For the text-containing cell, return its midpoint in (X, Y) coordinate format. 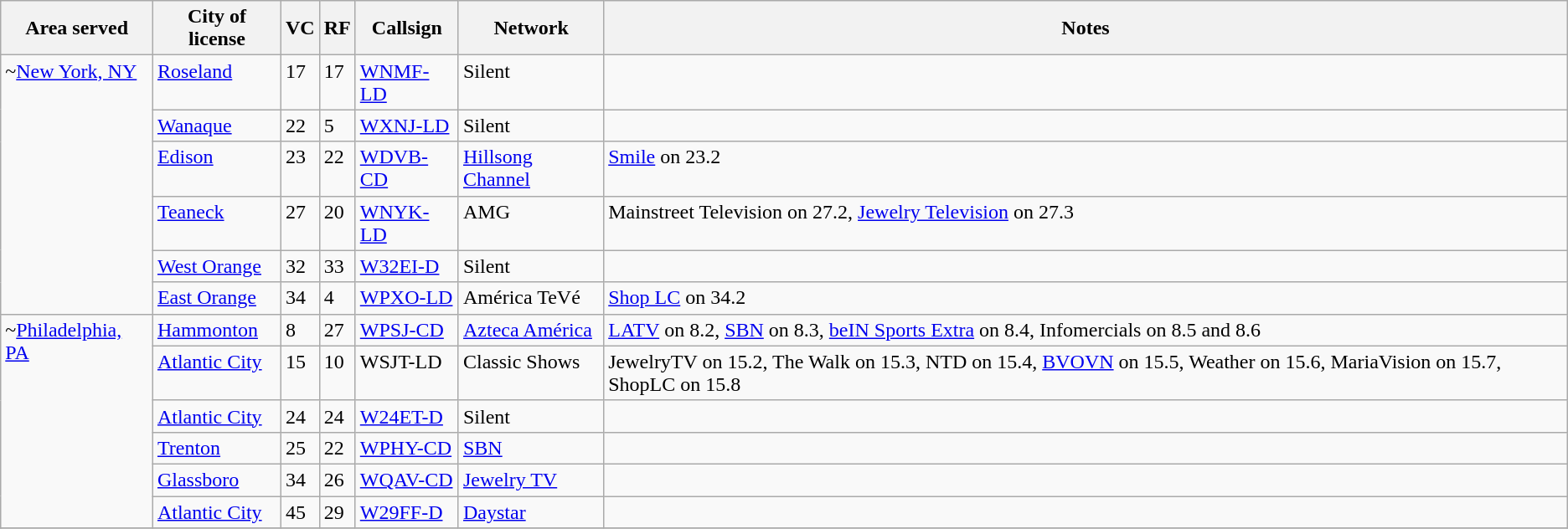
Edison (216, 169)
Teaneck (216, 223)
WNMF-LD (407, 82)
LATV on 8.2, SBN on 8.3, beIN Sports Extra on 8.4, Infomercials on 8.5 and 8.6 (1086, 330)
Trenton (216, 448)
VC (300, 28)
Smile on 23.2 (1086, 169)
Network (531, 28)
Roseland (216, 82)
20 (337, 223)
25 (300, 448)
Notes (1086, 28)
SBN (531, 448)
RF (337, 28)
Wanaque (216, 126)
W32EI-D (407, 266)
JewelryTV on 15.2, The Walk on 15.3, NTD on 15.4, BVOVN on 15.5, Weather on 15.6, MariaVision on 15.7, ShopLC on 15.8 (1086, 373)
West Orange (216, 266)
Callsign (407, 28)
WNYK-LD (407, 223)
33 (337, 266)
W29FF-D (407, 511)
32 (300, 266)
Classic Shows (531, 373)
Hillsong Channel (531, 169)
~New York, NY (77, 184)
WPXO-LD (407, 298)
W24ET-D (407, 416)
8 (300, 330)
City of license (216, 28)
Area served (77, 28)
Glassboro (216, 480)
WXNJ-LD (407, 126)
AMG (531, 223)
WQAV-CD (407, 480)
Mainstreet Television on 27.2, Jewelry Television on 27.3 (1086, 223)
WPHY-CD (407, 448)
East Orange (216, 298)
Shop LC on 34.2 (1086, 298)
26 (337, 480)
Azteca América (531, 330)
4 (337, 298)
WSJT-LD (407, 373)
10 (337, 373)
WDVB-CD (407, 169)
Daystar (531, 511)
29 (337, 511)
~Philadelphia, PA (77, 420)
WPSJ-CD (407, 330)
5 (337, 126)
América TeVé (531, 298)
Hammonton (216, 330)
23 (300, 169)
Jewelry TV (531, 480)
45 (300, 511)
15 (300, 373)
